Output the [x, y] coordinate of the center of the cell containing the given text.  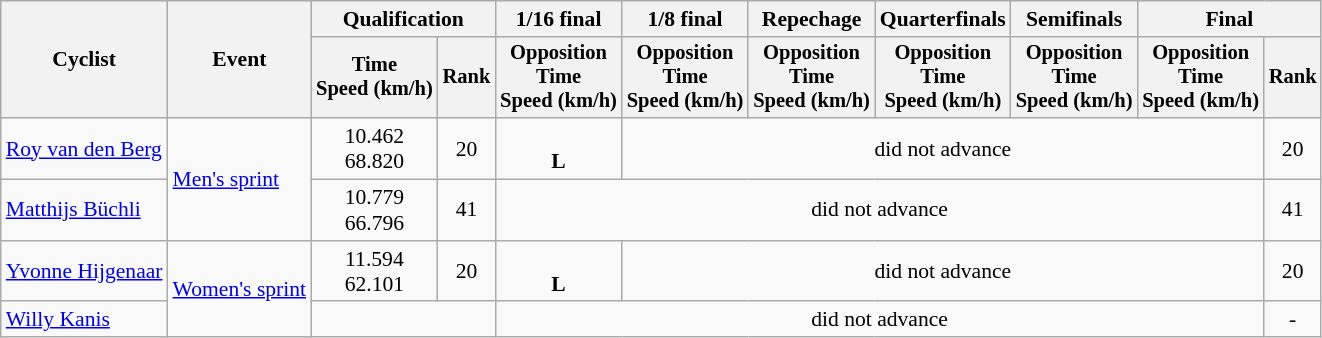
Roy van den Berg [84, 148]
1/16 final [558, 19]
Final [1229, 19]
Yvonne Hijgenaar [84, 272]
TimeSpeed (km/h) [374, 78]
10.46268.820 [374, 148]
Semifinals [1074, 19]
Matthijs Büchli [84, 210]
Willy Kanis [84, 320]
1/8 final [686, 19]
Qualification [403, 19]
- [1293, 320]
11.59462.101 [374, 272]
Men's sprint [240, 179]
Women's sprint [240, 290]
Quarterfinals [943, 19]
Event [240, 60]
Repechage [812, 19]
Cyclist [84, 60]
10.77966.796 [374, 210]
